For the text-containing cell, return its midpoint in (X, Y) coordinate format. 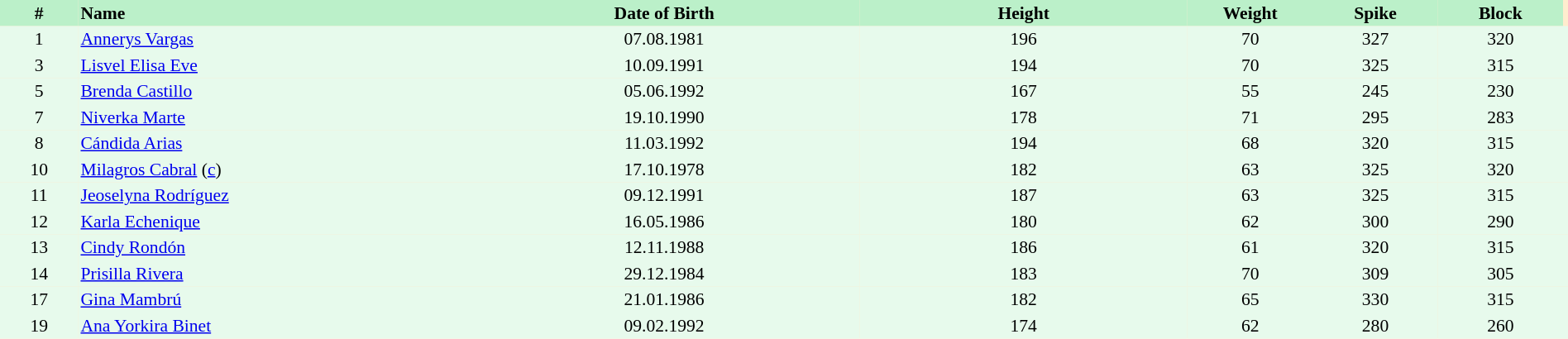
180 (1024, 222)
Date of Birth (664, 13)
10.09.1991 (664, 65)
12.11.1988 (664, 248)
290 (1500, 222)
187 (1024, 195)
300 (1374, 222)
19 (39, 326)
309 (1374, 274)
19.10.1990 (664, 117)
283 (1500, 117)
Cándida Arias (273, 144)
Prisilla Rivera (273, 274)
295 (1374, 117)
09.12.1991 (664, 195)
Spike (1374, 13)
Milagros Cabral (c) (273, 169)
Lisvel Elisa Eve (273, 65)
10 (39, 169)
Jeoselyna Rodríguez (273, 195)
05.06.1992 (664, 91)
71 (1250, 117)
Brenda Castillo (273, 91)
17 (39, 299)
7 (39, 117)
Cindy Rondón (273, 248)
305 (1500, 274)
Niverka Marte (273, 117)
330 (1374, 299)
Karla Echenique (273, 222)
14 (39, 274)
68 (1250, 144)
07.08.1981 (664, 40)
183 (1024, 274)
196 (1024, 40)
Block (1500, 13)
Ana Yorkira Binet (273, 326)
186 (1024, 248)
5 (39, 91)
245 (1374, 91)
65 (1250, 299)
3 (39, 65)
260 (1500, 326)
16.05.1986 (664, 222)
230 (1500, 91)
11.03.1992 (664, 144)
Annerys Vargas (273, 40)
178 (1024, 117)
17.10.1978 (664, 169)
11 (39, 195)
167 (1024, 91)
09.02.1992 (664, 326)
Gina Mambrú (273, 299)
8 (39, 144)
13 (39, 248)
280 (1374, 326)
29.12.1984 (664, 274)
Height (1024, 13)
Weight (1250, 13)
327 (1374, 40)
55 (1250, 91)
12 (39, 222)
174 (1024, 326)
21.01.1986 (664, 299)
1 (39, 40)
# (39, 13)
61 (1250, 248)
Name (273, 13)
